Pinpoint the cell where the given text exists, returning its (x, y) midpoint coordinate. 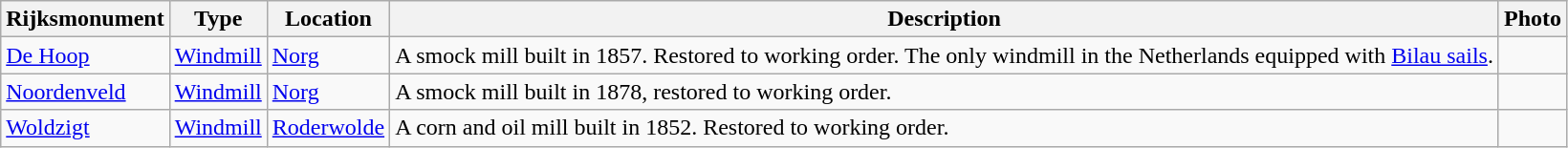
A smock mill built in 1857. Restored to working order. The only windmill in the Netherlands equipped with Bilau sails. (945, 55)
Woldzigt (85, 128)
A smock mill built in 1878, restored to working order. (945, 92)
Roderwolde (328, 128)
A corn and oil mill built in 1852. Restored to working order. (945, 128)
Type (218, 19)
Rijksmonument (85, 19)
Location (328, 19)
Description (945, 19)
De Hoop (85, 55)
Photo (1532, 19)
Noordenveld (85, 92)
